Identify which cell holds the provided text, then report its [x, y] central coordinate. 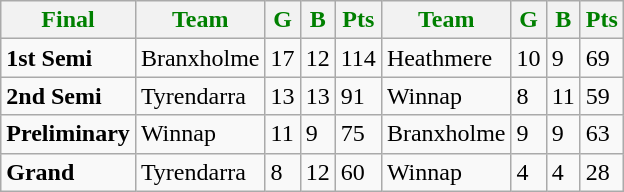
10 [528, 58]
60 [358, 172]
63 [602, 134]
1st Semi [68, 58]
114 [358, 58]
Grand [68, 172]
2nd Semi [68, 96]
17 [282, 58]
28 [602, 172]
Preliminary [68, 134]
Heathmere [446, 58]
59 [602, 96]
75 [358, 134]
91 [358, 96]
Final [68, 20]
69 [602, 58]
